Scan for the cell matching the given text and deliver its [X, Y] coordinate at center. 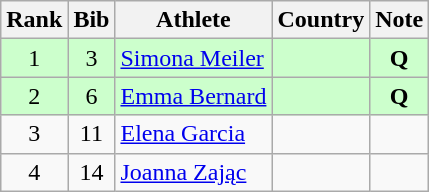
14 [92, 172]
Bib [92, 20]
Note [400, 20]
Rank [34, 20]
2 [34, 96]
Joanna Zając [194, 172]
11 [92, 134]
Athlete [194, 20]
Emma Bernard [194, 96]
Simona Meiler [194, 58]
4 [34, 172]
Elena Garcia [194, 134]
1 [34, 58]
6 [92, 96]
Country [321, 20]
